Search for the cell housing the specified text and yield its (X, Y) center coordinate. 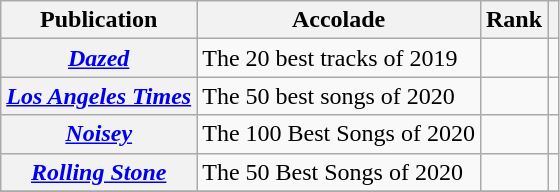
Noisey (99, 134)
Accolade (339, 20)
Dazed (99, 58)
The 20 best tracks of 2019 (339, 58)
Publication (99, 20)
The 100 Best Songs of 2020 (339, 134)
The 50 best songs of 2020 (339, 96)
The 50 Best Songs of 2020 (339, 172)
Rank (514, 20)
Rolling Stone (99, 172)
Los Angeles Times (99, 96)
